From the cell containing the given text, extract its center point as [x, y] coordinate. 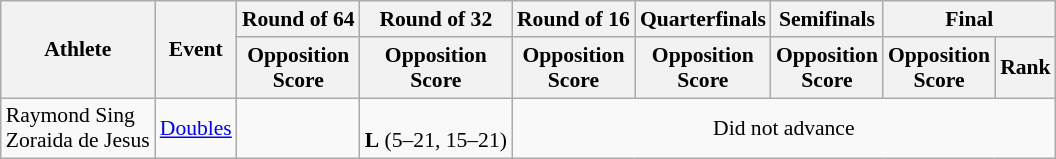
Raymond SingZoraida de Jesus [78, 128]
Final [970, 19]
Rank [1026, 68]
Round of 32 [436, 19]
Doubles [196, 128]
Round of 64 [298, 19]
Quarterfinals [703, 19]
Semifinals [827, 19]
Athlete [78, 50]
Event [196, 50]
Round of 16 [574, 19]
Did not advance [784, 128]
L (5–21, 15–21) [436, 128]
